Locate the cell with the specified text and output its (X, Y) center coordinate. 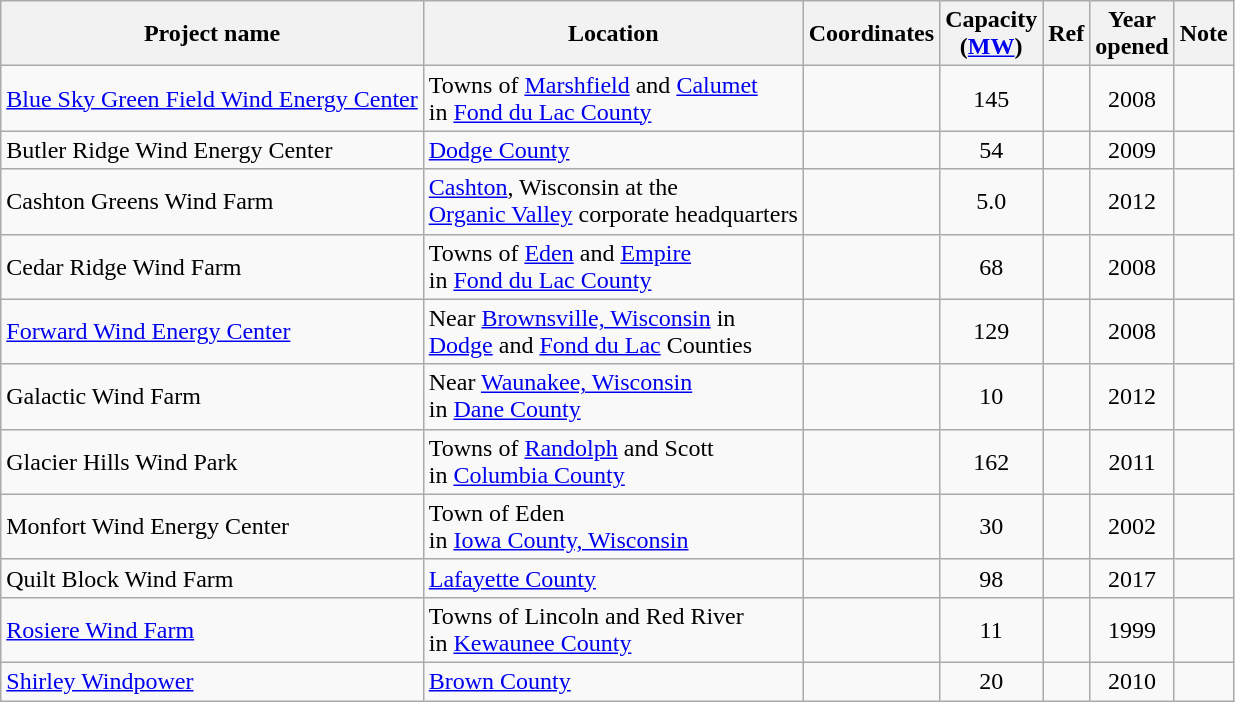
Project name (212, 34)
2017 (1132, 578)
11 (992, 630)
Cashton, Wisconsin at theOrganic Valley corporate headquarters (613, 202)
Lafayette County (613, 578)
1999 (1132, 630)
Ref (1066, 34)
Coordinates (871, 34)
Rosiere Wind Farm (212, 630)
Glacier Hills Wind Park (212, 462)
98 (992, 578)
Yearopened (1132, 34)
2011 (1132, 462)
Shirley Windpower (212, 681)
5.0 (992, 202)
Forward Wind Energy Center (212, 332)
Note (1204, 34)
Near Waunakee, Wisconsinin Dane County (613, 396)
Galactic Wind Farm (212, 396)
Butler Ridge Wind Energy Center (212, 150)
20 (992, 681)
Towns of Eden and Empirein Fond du Lac County (613, 266)
129 (992, 332)
162 (992, 462)
Town of Edenin Iowa County, Wisconsin (613, 526)
30 (992, 526)
Cedar Ridge Wind Farm (212, 266)
68 (992, 266)
10 (992, 396)
Towns of Lincoln and Red Riverin Kewaunee County (613, 630)
Near Brownsville, Wisconsin inDodge and Fond du Lac Counties (613, 332)
Capacity(MW) (992, 34)
Location (613, 34)
54 (992, 150)
Brown County (613, 681)
Monfort Wind Energy Center (212, 526)
Dodge County (613, 150)
Cashton Greens Wind Farm (212, 202)
Quilt Block Wind Farm (212, 578)
2002 (1132, 526)
Towns of Marshfield and Calumetin Fond du Lac County (613, 98)
145 (992, 98)
2010 (1132, 681)
Blue Sky Green Field Wind Energy Center (212, 98)
Towns of Randolph and Scottin Columbia County (613, 462)
2009 (1132, 150)
